Provide the [X, Y] coordinate of the cell's center where the given text is located.  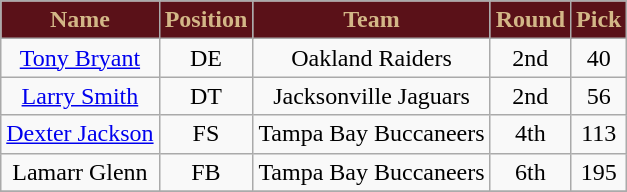
Pick [599, 20]
Position [206, 20]
Larry Smith [80, 96]
113 [599, 134]
6th [530, 172]
Round [530, 20]
DE [206, 58]
4th [530, 134]
56 [599, 96]
Jacksonville Jaguars [372, 96]
195 [599, 172]
Team [372, 20]
Name [80, 20]
40 [599, 58]
FB [206, 172]
Tony Bryant [80, 58]
Lamarr Glenn [80, 172]
Dexter Jackson [80, 134]
Oakland Raiders [372, 58]
DT [206, 96]
FS [206, 134]
